Search for the cell housing the specified text and yield its (X, Y) center coordinate. 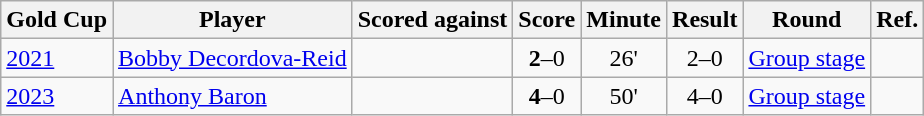
Result (705, 20)
2023 (57, 96)
Minute (624, 20)
Bobby Decordova-Reid (233, 58)
Anthony Baron (233, 96)
Scored against (432, 20)
2021 (57, 58)
Ref. (898, 20)
Player (233, 20)
Round (807, 20)
Score (547, 20)
50' (624, 96)
26' (624, 58)
Gold Cup (57, 20)
